Extract the [x, y] coordinate from the center of the cell holding the provided text.  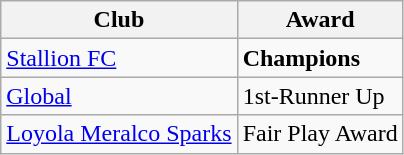
Global [119, 96]
Stallion FC [119, 58]
1st-Runner Up [320, 96]
Award [320, 20]
Fair Play Award [320, 134]
Loyola Meralco Sparks [119, 134]
Club [119, 20]
Champions [320, 58]
